For the text-containing cell, return its midpoint in [X, Y] coordinate format. 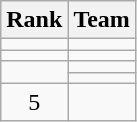
Team [102, 20]
Rank [34, 20]
5 [34, 102]
